Extract the (x, y) coordinate from the center of the cell holding the provided text.  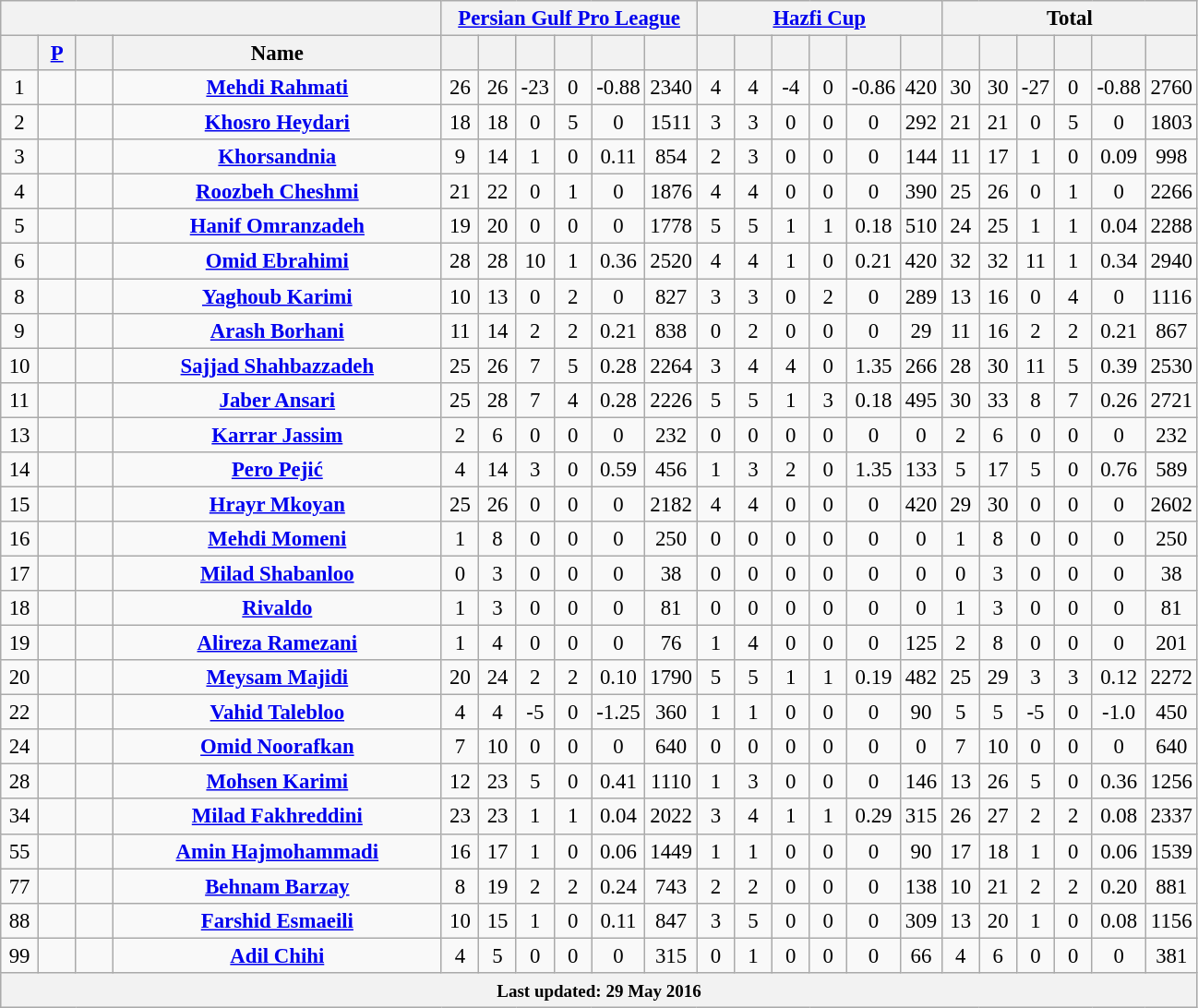
Hrayr Mkoyan (278, 504)
2760 (1171, 88)
0.59 (618, 470)
2266 (1171, 192)
510 (921, 226)
0.24 (618, 886)
Hazfi Cup (820, 18)
1116 (1171, 296)
88 (20, 920)
2288 (1171, 226)
1511 (671, 123)
77 (20, 886)
76 (671, 643)
450 (1171, 713)
1876 (671, 192)
2530 (1171, 366)
Karrar Jassim (278, 435)
Mehdi Momeni (278, 539)
12 (460, 782)
Khorsandnia (278, 157)
Milad Fakhreddini (278, 817)
Arash Borhani (278, 330)
1778 (671, 226)
27 (999, 817)
144 (921, 157)
266 (921, 366)
0.09 (1119, 157)
589 (1171, 470)
Jaber Ansari (278, 400)
-1.25 (618, 713)
390 (921, 192)
133 (921, 470)
Meysam Majidi (278, 678)
309 (921, 920)
292 (921, 123)
381 (1171, 955)
Milad Shabanloo (278, 573)
838 (671, 330)
0.26 (1119, 400)
2226 (671, 400)
2182 (671, 504)
360 (671, 713)
Mohsen Karimi (278, 782)
881 (1171, 886)
1803 (1171, 123)
Last updated: 29 May 2016 (600, 990)
Omid Noorafkan (278, 747)
2272 (1171, 678)
-27 (1036, 88)
Amin Hajmohammadi (278, 851)
0.10 (618, 678)
2264 (671, 366)
Farshid Esmaeili (278, 920)
482 (921, 678)
Rivaldo (278, 608)
0.12 (1119, 678)
-4 (790, 88)
66 (921, 955)
Hanif Omranzadeh (278, 226)
2022 (671, 817)
2340 (671, 88)
99 (20, 955)
0.19 (874, 678)
1539 (1171, 851)
-1.0 (1119, 713)
998 (1171, 157)
0.39 (1119, 366)
867 (1171, 330)
0.29 (874, 817)
Sajjad Shahbazzadeh (278, 366)
2520 (671, 261)
854 (671, 157)
34 (20, 817)
1790 (671, 678)
847 (671, 920)
Behnam Barzay (278, 886)
201 (1171, 643)
0.20 (1119, 886)
-23 (535, 88)
2721 (1171, 400)
Roozbeh Cheshmi (278, 192)
0.34 (1119, 261)
Omid Ebrahimi (278, 261)
743 (671, 886)
0.76 (1119, 470)
55 (20, 851)
Pero Pejić (278, 470)
Yaghoub Karimi (278, 296)
Alireza Ramezani (278, 643)
495 (921, 400)
Mehdi Rahmati (278, 88)
Khosro Heydari (278, 123)
146 (921, 782)
-0.86 (874, 88)
138 (921, 886)
2940 (1171, 261)
2337 (1171, 817)
1256 (1171, 782)
456 (671, 470)
0.41 (618, 782)
33 (999, 400)
Name (278, 54)
Total (1069, 18)
125 (921, 643)
P (57, 54)
2602 (1171, 504)
289 (921, 296)
Vahid Talebloo (278, 713)
1156 (1171, 920)
1449 (671, 851)
Persian Gulf Pro League (569, 18)
Adil Chihi (278, 955)
1110 (671, 782)
827 (671, 296)
